Capture the cell that displays the provided text and extract its (x, y) central coordinate. 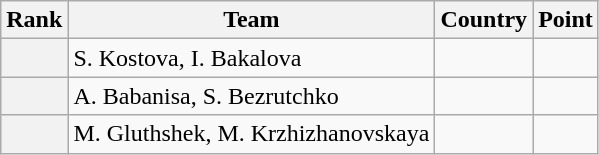
S. Kostova, I. Bakalova (252, 58)
Point (566, 20)
Team (252, 20)
A. Babanisa, S. Bezrutchko (252, 96)
Country (484, 20)
Rank (34, 20)
M. Gluthshek, M. Krzhizhanovskaya (252, 134)
